Return (x, y) of the center of cell containing provided text 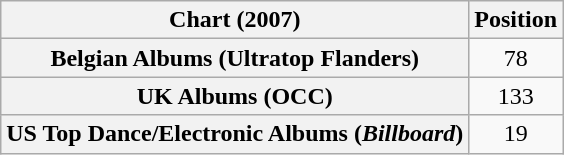
Chart (2007) (235, 20)
Belgian Albums (Ultratop Flanders) (235, 58)
US Top Dance/Electronic Albums (Billboard) (235, 134)
78 (516, 58)
Position (516, 20)
UK Albums (OCC) (235, 96)
133 (516, 96)
19 (516, 134)
